Identify which cell holds the provided text, then report its (X, Y) central coordinate. 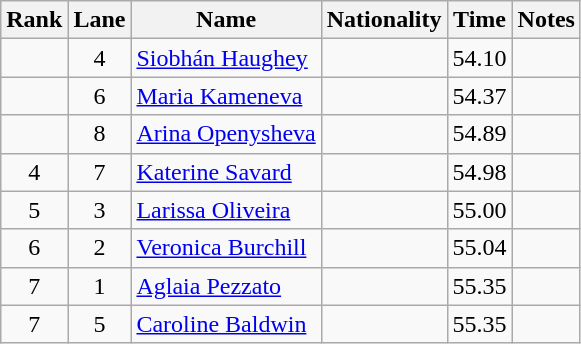
1 (100, 286)
54.10 (480, 58)
Time (480, 20)
Aglaia Pezzato (226, 286)
Siobhán Haughey (226, 58)
Lane (100, 20)
2 (100, 248)
55.04 (480, 248)
54.37 (480, 96)
54.89 (480, 134)
8 (100, 134)
3 (100, 210)
Caroline Baldwin (226, 324)
Katerine Savard (226, 172)
Name (226, 20)
Nationality (384, 20)
Larissa Oliveira (226, 210)
55.00 (480, 210)
Veronica Burchill (226, 248)
Rank (34, 20)
Notes (546, 20)
Arina Openysheva (226, 134)
Maria Kameneva (226, 96)
54.98 (480, 172)
